Detect which cell encompasses the target text, then output its [x, y] center coordinate. 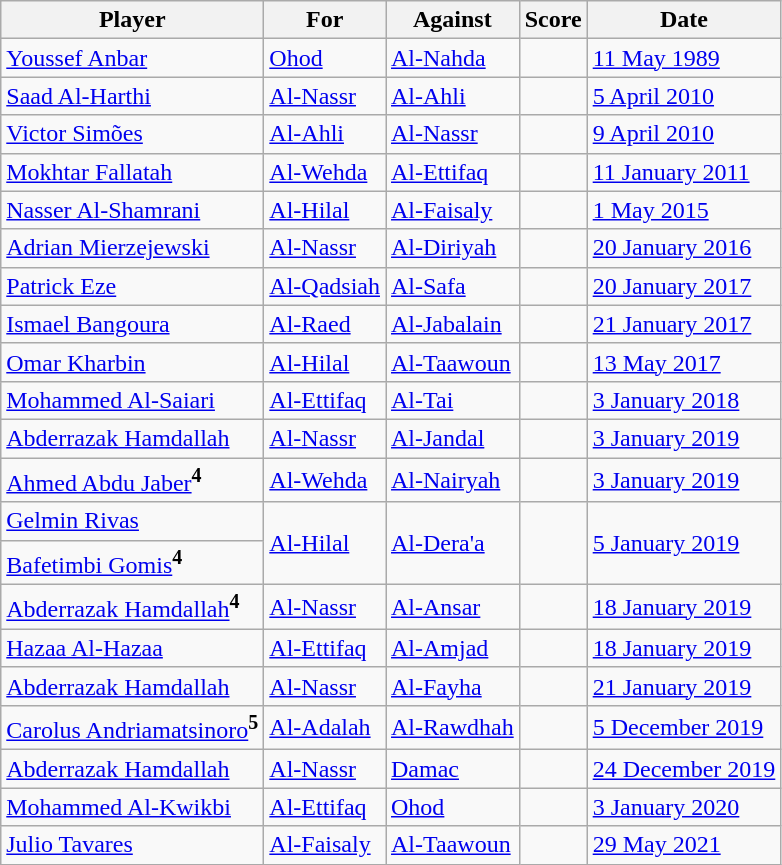
Bafetimbi Gomis4 [132, 562]
Victor Simões [132, 134]
Al-Raed [325, 324]
20 January 2016 [684, 248]
11 May 1989 [684, 58]
Al-Diriyah [453, 248]
Patrick Eze [132, 286]
29 May 2021 [684, 845]
Hazaa Al-Hazaa [132, 648]
Mohammed Al-Kwikbi [132, 807]
3 January 2020 [684, 807]
Score [553, 20]
Al-Qadsiah [325, 286]
Mokhtar Fallatah [132, 172]
5 December 2019 [684, 728]
Nasser Al-Shamrani [132, 210]
Gelmin Rivas [132, 521]
Al-Nahda [453, 58]
Julio Tavares [132, 845]
Player [132, 20]
11 January 2011 [684, 172]
Ismael Bangoura [132, 324]
Against [453, 20]
Mohammed Al-Saiari [132, 400]
5 January 2019 [684, 544]
Al-Fayha [453, 686]
Adrian Mierzejewski [132, 248]
Damac [453, 769]
Saad Al-Harthi [132, 96]
21 January 2017 [684, 324]
Al-Jandal [453, 438]
9 April 2010 [684, 134]
21 January 2019 [684, 686]
Al-Dera'a [453, 544]
Al-Ansar [453, 608]
Al-Adalah [325, 728]
20 January 2017 [684, 286]
For [325, 20]
24 December 2019 [684, 769]
Youssef Anbar [132, 58]
Ahmed Abdu Jaber4 [132, 480]
Abderrazak Hamdallah4 [132, 608]
3 January 2018 [684, 400]
Date [684, 20]
Al-Amjad [453, 648]
5 April 2010 [684, 96]
Al-Nairyah [453, 480]
13 May 2017 [684, 362]
Al-Safa [453, 286]
1 May 2015 [684, 210]
Al-Rawdhah [453, 728]
Al-Tai [453, 400]
Carolus Andriamatsinoro5 [132, 728]
Omar Kharbin [132, 362]
Al-Jabalain [453, 324]
